Return [X, Y] of the center of cell containing provided text 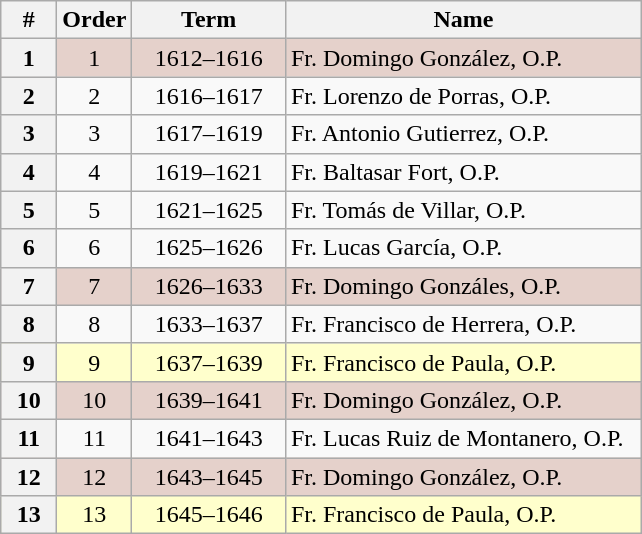
1639–1641 [209, 400]
Fr. Lucas Ruiz de Montanero, O.P. [463, 438]
Term [209, 20]
Fr. Baltasar Fort, O.P. [463, 172]
1617–1619 [209, 134]
1616–1617 [209, 96]
1633–1637 [209, 324]
Fr. Tomás de Villar, O.P. [463, 210]
1637–1639 [209, 362]
Order [94, 20]
Name [463, 20]
Fr. Francisco de Herrera, O.P. [463, 324]
1626–1633 [209, 286]
1643–1645 [209, 477]
1621–1625 [209, 210]
1625–1626 [209, 248]
1645–1646 [209, 515]
1641–1643 [209, 438]
Fr. Lucas García, O.P. [463, 248]
Fr. Antonio Gutierrez, O.P. [463, 134]
1619–1621 [209, 172]
Fr. Domingo Gonzáles, O.P. [463, 286]
# [29, 20]
1612–1616 [209, 58]
Fr. Lorenzo de Porras, O.P. [463, 96]
